Output the [X, Y] coordinate of the center of the cell containing the given text.  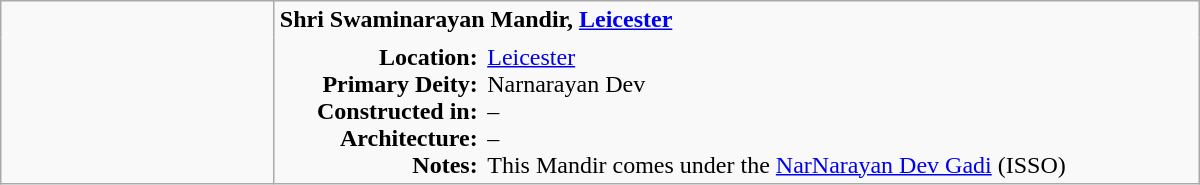
Shri Swaminarayan Mandir, Leicester [736, 20]
Leicester Narnarayan Dev – – This Mandir comes under the NarNarayan Dev Gadi (ISSO) [840, 110]
Location:Primary Deity:Constructed in:Architecture:Notes: [378, 110]
